Identify which cell holds the provided text, then report its (X, Y) central coordinate. 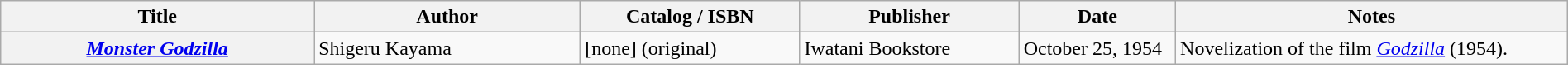
Iwatani Bookstore (910, 48)
Publisher (910, 17)
Catalog / ISBN (690, 17)
Author (447, 17)
Title (157, 17)
Shigeru Kayama (447, 48)
October 25, 1954 (1097, 48)
Date (1097, 17)
[none] (original) (690, 48)
Notes (1372, 17)
Monster Godzilla (157, 48)
Novelization of the film Godzilla (1954). (1372, 48)
